Provide the (x, y) coordinate of the cell's center where the given text is located.  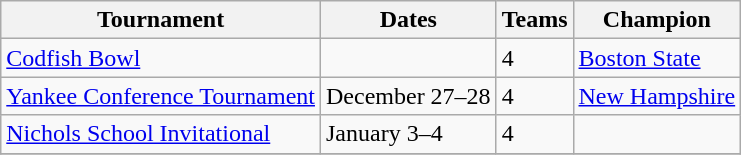
Teams (534, 20)
Tournament (161, 20)
December 27–28 (408, 96)
Boston State (657, 58)
Champion (657, 20)
New Hampshire (657, 96)
January 3–4 (408, 134)
Dates (408, 20)
Codfish Bowl (161, 58)
Yankee Conference Tournament (161, 96)
Nichols School Invitational (161, 134)
